Extract the [x, y] coordinate from the center of the cell holding the provided text.  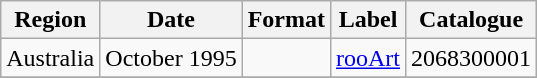
Catalogue [472, 20]
Region [50, 20]
Format [286, 20]
October 1995 [171, 58]
Label [368, 20]
Australia [50, 58]
rooArt [368, 58]
Date [171, 20]
2068300001 [472, 58]
